Find where the given text appears and provide that cell's center as [x, y] coordinate. 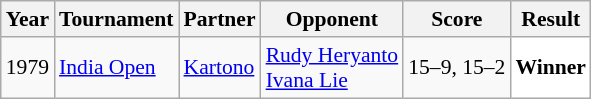
1979 [28, 68]
15–9, 15–2 [456, 68]
Kartono [220, 68]
Rudy Heryanto Ivana Lie [332, 68]
Score [456, 19]
India Open [116, 68]
Partner [220, 19]
Result [550, 19]
Winner [550, 68]
Year [28, 19]
Opponent [332, 19]
Tournament [116, 19]
